Locate the cell with the specified text and output its (X, Y) center coordinate. 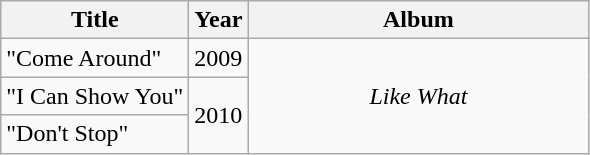
2010 (218, 115)
Album (418, 20)
"Don't Stop" (95, 134)
"Come Around" (95, 58)
"I Can Show You" (95, 96)
Year (218, 20)
Title (95, 20)
Like What (418, 96)
2009 (218, 58)
